Search for the cell housing the specified text and yield its (x, y) center coordinate. 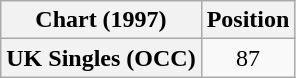
UK Singles (OCC) (101, 58)
Chart (1997) (101, 20)
Position (248, 20)
87 (248, 58)
